Locate the cell with the specified text and output its [X, Y] center coordinate. 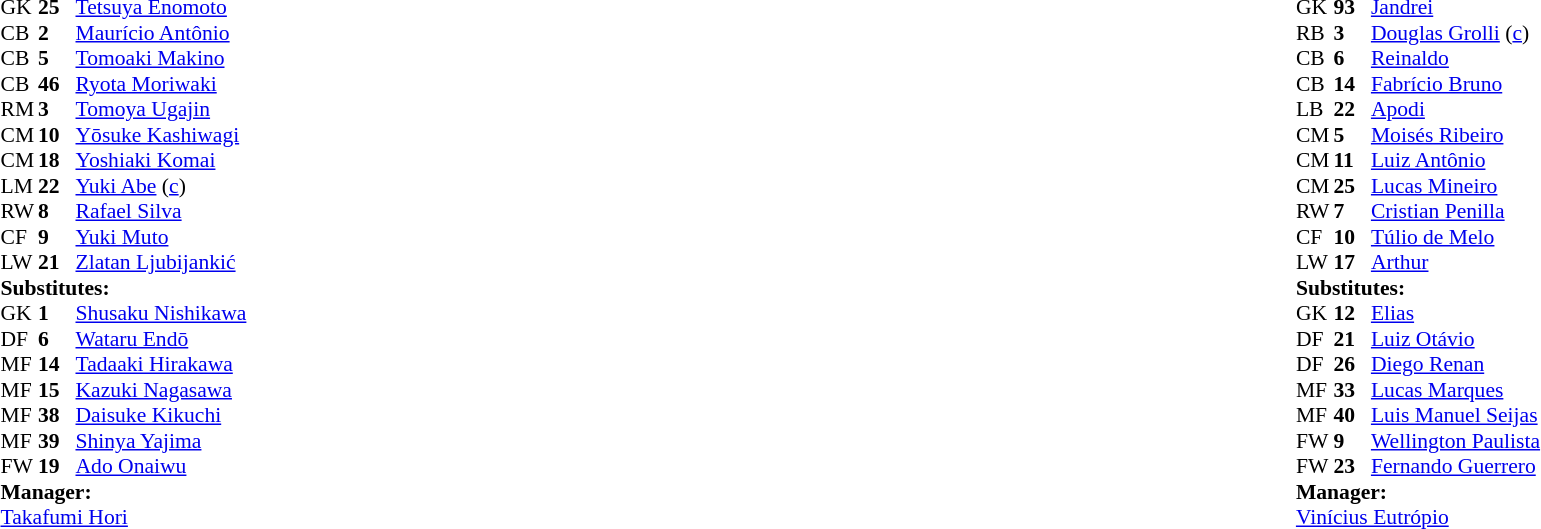
Lucas Mineiro [1456, 186]
Ado Onaiwu [162, 467]
Maurício Antônio [162, 33]
Reinaldo [1456, 59]
1 [57, 313]
38 [57, 415]
Tadaaki Hirakawa [162, 365]
25 [1352, 186]
Daisuke Kikuchi [162, 415]
40 [1352, 415]
Túlio de Melo [1456, 237]
Shinya Yajima [162, 441]
11 [1352, 161]
26 [1352, 365]
17 [1352, 263]
LB [1315, 109]
Yoshiaki Komai [162, 161]
Apodi [1456, 109]
Diego Renan [1456, 365]
19 [57, 467]
RB [1315, 33]
Kazuki Nagasawa [162, 390]
Tomoya Ugajin [162, 109]
7 [1352, 211]
12 [1352, 313]
8 [57, 211]
23 [1352, 467]
Luiz Otávio [1456, 339]
Cristian Penilla [1456, 211]
39 [57, 441]
18 [57, 161]
Yuki Abe (c) [162, 186]
Ryota Moriwaki [162, 84]
Wellington Paulista [1456, 441]
RM [19, 109]
LM [19, 186]
2 [57, 33]
Arthur [1456, 263]
Tomoaki Makino [162, 59]
Douglas Grolli (c) [1456, 33]
Lucas Marques [1456, 390]
Yuki Muto [162, 237]
Rafael Silva [162, 211]
Elias [1456, 313]
46 [57, 84]
Fabrício Bruno [1456, 84]
Zlatan Ljubijankić [162, 263]
Shusaku Nishikawa [162, 313]
Luiz Antônio [1456, 161]
Moisés Ribeiro [1456, 135]
15 [57, 390]
Wataru Endō [162, 339]
Yōsuke Kashiwagi [162, 135]
Luis Manuel Seijas [1456, 415]
Fernando Guerrero [1456, 467]
33 [1352, 390]
